Output the (x, y) coordinate of the center of the cell containing the given text.  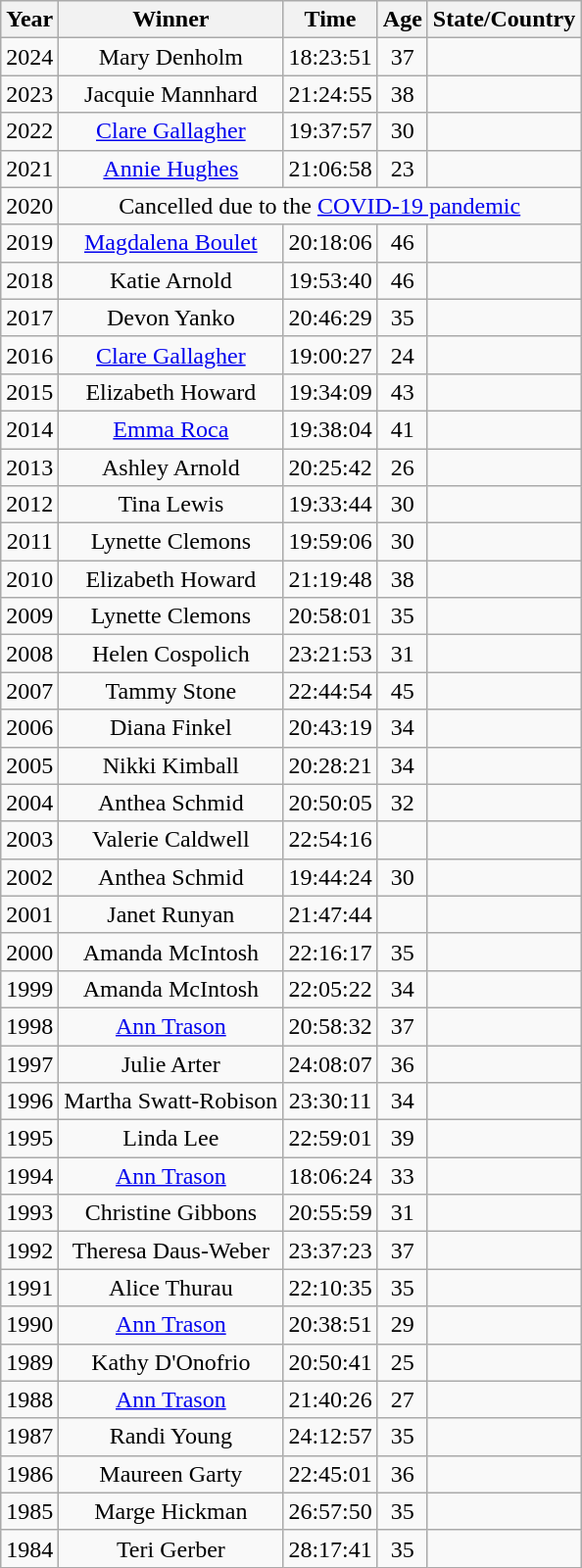
Emma Roca (170, 429)
Teri Gerber (170, 1548)
Mary Denholm (170, 57)
1987 (29, 1437)
2018 (29, 280)
Annie Hughes (170, 169)
22:05:22 (330, 989)
1999 (29, 989)
Winner (170, 20)
Julie Arter (170, 1063)
22:54:16 (330, 840)
1989 (29, 1362)
19:34:09 (330, 392)
21:24:55 (330, 94)
Year (29, 20)
24:08:07 (330, 1063)
2005 (29, 765)
Valerie Caldwell (170, 840)
Tina Lewis (170, 505)
State/Country (504, 20)
2003 (29, 840)
Alice Thurau (170, 1288)
33 (402, 1176)
1998 (29, 1026)
2008 (29, 654)
20:58:32 (330, 1026)
2004 (29, 803)
Randi Young (170, 1437)
20:46:29 (330, 318)
19:59:06 (330, 542)
32 (402, 803)
1997 (29, 1063)
20:25:42 (330, 467)
2007 (29, 691)
Nikki Kimball (170, 765)
21:06:58 (330, 169)
1988 (29, 1399)
Ashley Arnold (170, 467)
Devon Yanko (170, 318)
24 (402, 355)
20:50:05 (330, 803)
Kathy D'Onofrio (170, 1362)
22:44:54 (330, 691)
2001 (29, 914)
Age (402, 20)
22:45:01 (330, 1474)
Martha Swatt-Robison (170, 1102)
29 (402, 1325)
Maureen Garty (170, 1474)
Marge Hickman (170, 1511)
1990 (29, 1325)
Magdalena Boulet (170, 243)
1992 (29, 1250)
2014 (29, 429)
1986 (29, 1474)
20:28:21 (330, 765)
1991 (29, 1288)
23:37:23 (330, 1250)
Jacquie Mannhard (170, 94)
2023 (29, 94)
41 (402, 429)
19:44:24 (330, 877)
22:16:17 (330, 952)
Cancelled due to the COVID-19 pandemic (319, 206)
19:00:27 (330, 355)
Janet Runyan (170, 914)
26 (402, 467)
Linda Lee (170, 1139)
Time (330, 20)
2009 (29, 616)
2013 (29, 467)
Theresa Daus-Weber (170, 1250)
1996 (29, 1102)
2016 (29, 355)
19:33:44 (330, 505)
Tammy Stone (170, 691)
45 (402, 691)
20:50:41 (330, 1362)
2011 (29, 542)
2022 (29, 131)
21:19:48 (330, 579)
20:18:06 (330, 243)
1984 (29, 1548)
22:10:35 (330, 1288)
Christine Gibbons (170, 1213)
1995 (29, 1139)
23:30:11 (330, 1102)
21:47:44 (330, 914)
2021 (29, 169)
2024 (29, 57)
20:55:59 (330, 1213)
2006 (29, 728)
26:57:50 (330, 1511)
20:43:19 (330, 728)
27 (402, 1399)
24:12:57 (330, 1437)
20:58:01 (330, 616)
2000 (29, 952)
Diana Finkel (170, 728)
2015 (29, 392)
2002 (29, 877)
Katie Arnold (170, 280)
1993 (29, 1213)
19:38:04 (330, 429)
28:17:41 (330, 1548)
39 (402, 1139)
2017 (29, 318)
1985 (29, 1511)
2012 (29, 505)
2019 (29, 243)
2020 (29, 206)
19:37:57 (330, 131)
20:38:51 (330, 1325)
2010 (29, 579)
43 (402, 392)
22:59:01 (330, 1139)
23:21:53 (330, 654)
19:53:40 (330, 280)
25 (402, 1362)
18:06:24 (330, 1176)
1994 (29, 1176)
21:40:26 (330, 1399)
23 (402, 169)
18:23:51 (330, 57)
Helen Cospolich (170, 654)
